Return the [X, Y] coordinate for the center point of the cell that contains the specified text.  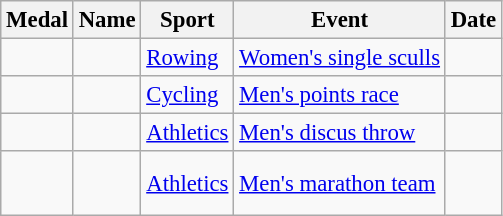
Sport [188, 20]
Name [107, 20]
Men's discus throw [340, 133]
Medal [38, 20]
Date [473, 20]
Women's single sculls [340, 58]
Cycling [188, 95]
Men's marathon team [340, 184]
Event [340, 20]
Rowing [188, 58]
Men's points race [340, 95]
